From the cell containing the given text, extract its center point as [x, y] coordinate. 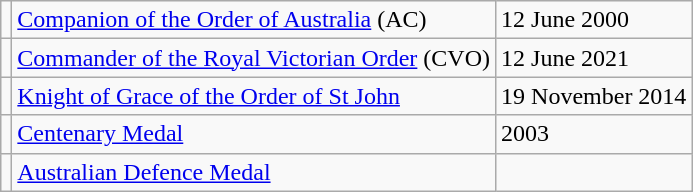
12 June 2021 [594, 58]
12 June 2000 [594, 20]
Knight of Grace of the Order of St John [254, 96]
Companion of the Order of Australia (AC) [254, 20]
2003 [594, 134]
Centenary Medal [254, 134]
Australian Defence Medal [254, 172]
19 November 2014 [594, 96]
Commander of the Royal Victorian Order (CVO) [254, 58]
